Determine the [X, Y] coordinate at the center of the cell enclosing the given text.  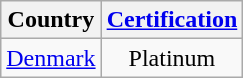
Country [51, 20]
Denmark [51, 58]
Platinum [172, 58]
Certification [172, 20]
